Search for the cell housing the specified text and yield its (x, y) center coordinate. 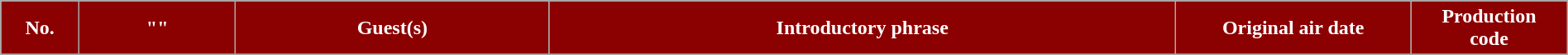
Guest(s) (392, 28)
Production code (1489, 28)
"" (157, 28)
No. (40, 28)
Introductory phrase (863, 28)
Original air date (1293, 28)
